Pinpoint the cell where the given text exists, returning its [x, y] midpoint coordinate. 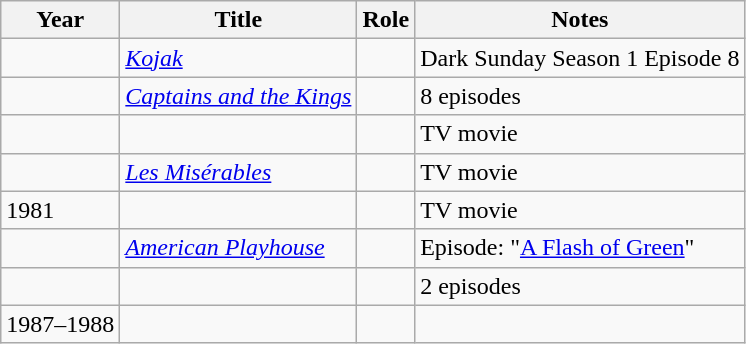
Title [238, 20]
8 episodes [580, 96]
Role [386, 20]
American Playhouse [238, 248]
Kojak [238, 58]
1987–1988 [60, 324]
Dark Sunday Season 1 Episode 8 [580, 58]
1981 [60, 210]
Episode: "A Flash of Green" [580, 248]
Notes [580, 20]
Les Misérables [238, 172]
2 episodes [580, 286]
Captains and the Kings [238, 96]
Year [60, 20]
